From the cell containing the given text, extract its center point as [X, Y] coordinate. 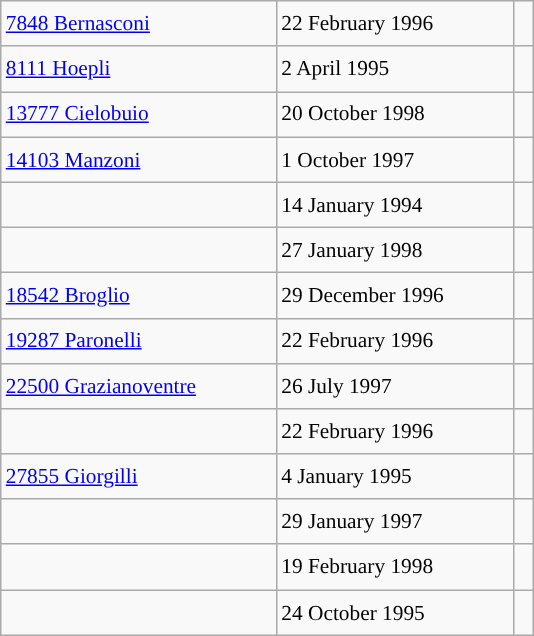
19 February 1998 [394, 566]
24 October 1995 [394, 612]
29 December 1996 [394, 296]
19287 Paronelli [139, 340]
26 July 1997 [394, 386]
29 January 1997 [394, 522]
2 April 1995 [394, 68]
8111 Hoepli [139, 68]
27 January 1998 [394, 250]
20 October 1998 [394, 114]
27855 Giorgilli [139, 476]
13777 Cielobuio [139, 114]
7848 Bernasconi [139, 24]
18542 Broglio [139, 296]
14103 Manzoni [139, 160]
4 January 1995 [394, 476]
1 October 1997 [394, 160]
14 January 1994 [394, 204]
22500 Grazianoventre [139, 386]
